Locate the cell with the specified text and output its (X, Y) center coordinate. 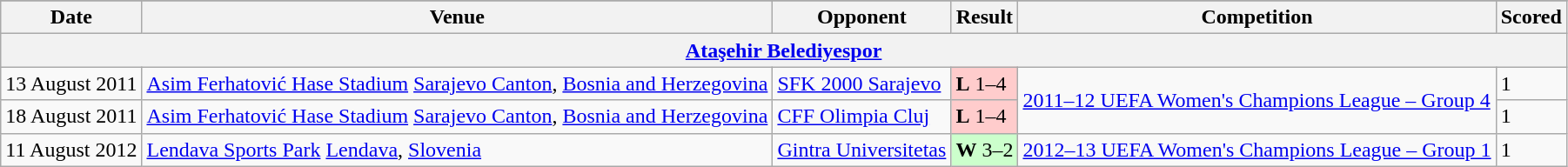
SFK 2000 Sarajevo (861, 83)
Competition (1256, 17)
Scored (1531, 17)
2011–12 UEFA Women's Champions League – Group 4 (1256, 100)
2012–13 UEFA Women's Champions League – Group 1 (1256, 150)
13 August 2011 (71, 83)
Date (71, 17)
Venue (458, 17)
Gintra Universitetas (861, 150)
11 August 2012 (71, 150)
Opponent (861, 17)
CFF Olimpia Cluj (861, 117)
Lendava Sports Park Lendava, Slovenia (458, 150)
18 August 2011 (71, 117)
Ataşehir Belediyespor (784, 50)
W 3–2 (985, 150)
Result (985, 17)
